Capture the cell that displays the provided text and extract its [x, y] central coordinate. 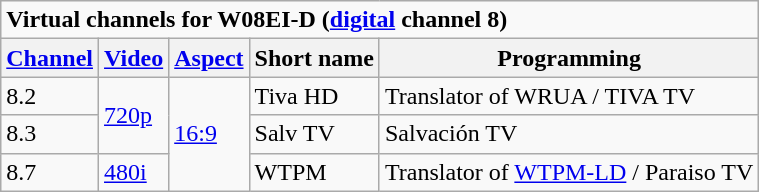
Channel [50, 58]
8.3 [50, 134]
8.2 [50, 96]
Video [134, 58]
480i [134, 172]
Salv TV [314, 134]
Translator of WTPM-LD / Paraiso TV [568, 172]
Virtual channels for W08EI-D (digital channel 8) [380, 20]
16:9 [209, 134]
Salvación TV [568, 134]
Short name [314, 58]
8.7 [50, 172]
Translator of WRUA / TIVA TV [568, 96]
WTPM [314, 172]
Programming [568, 58]
720p [134, 115]
Aspect [209, 58]
Tiva HD [314, 96]
